Scan for the cell matching the given text and deliver its [x, y] coordinate at center. 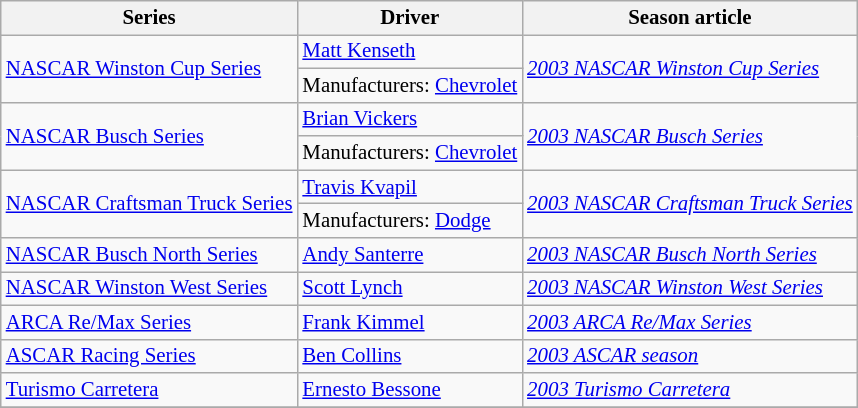
Matt Kenseth [410, 51]
Brian Vickers [410, 119]
Scott Lynch [410, 288]
NASCAR Busch Series [150, 136]
Series [150, 18]
NASCAR Busch North Series [150, 255]
2003 NASCAR Craftsman Truck Series [690, 204]
Ernesto Bessone [410, 390]
Frank Kimmel [410, 322]
ASCAR Racing Series [150, 356]
2003 ARCA Re/Max Series [690, 322]
2003 NASCAR Winston West Series [690, 288]
NASCAR Winston Cup Series [150, 68]
Turismo Carretera [150, 390]
Travis Kvapil [410, 187]
2003 NASCAR Busch North Series [690, 255]
ARCA Re/Max Series [150, 322]
NASCAR Craftsman Truck Series [150, 204]
Ben Collins [410, 356]
NASCAR Winston West Series [150, 288]
Driver [410, 18]
2003 NASCAR Winston Cup Series [690, 68]
2003 NASCAR Busch Series [690, 136]
2003 Turismo Carretera [690, 390]
Manufacturers: Dodge [410, 221]
2003 ASCAR season [690, 356]
Season article [690, 18]
Andy Santerre [410, 255]
